Capture the cell that displays the provided text and extract its [x, y] central coordinate. 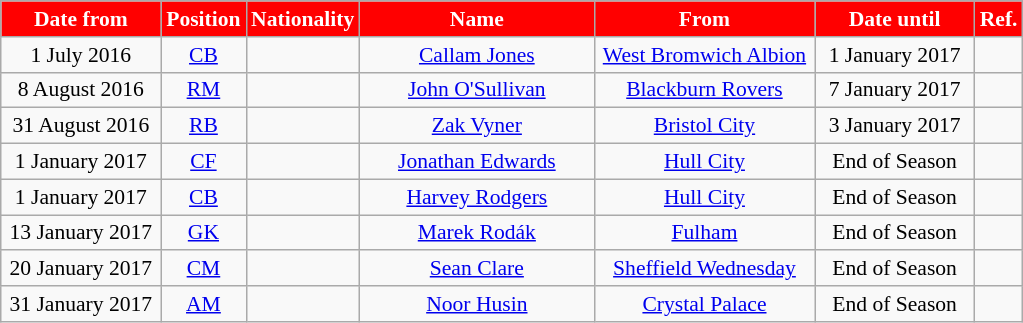
31 January 2017 [81, 304]
Crystal Palace [704, 304]
3 January 2017 [895, 126]
Marek Rodák [476, 233]
GK [204, 233]
Date until [895, 19]
AM [204, 304]
West Bromwich Albion [704, 55]
Name [476, 19]
Position [204, 19]
Noor Husin [476, 304]
1 July 2016 [81, 55]
20 January 2017 [81, 269]
RB [204, 126]
7 January 2017 [895, 90]
Zak Vyner [476, 126]
Sheffield Wednesday [704, 269]
Sean Clare [476, 269]
8 August 2016 [81, 90]
31 August 2016 [81, 126]
13 January 2017 [81, 233]
Jonathan Edwards [476, 162]
RM [204, 90]
Callam Jones [476, 55]
From [704, 19]
John O'Sullivan [476, 90]
Ref. [999, 19]
CF [204, 162]
Blackburn Rovers [704, 90]
Harvey Rodgers [476, 197]
Nationality [302, 19]
Fulham [704, 233]
Date from [81, 19]
CM [204, 269]
Bristol City [704, 126]
